Identify which cell holds the provided text, then report its [x, y] central coordinate. 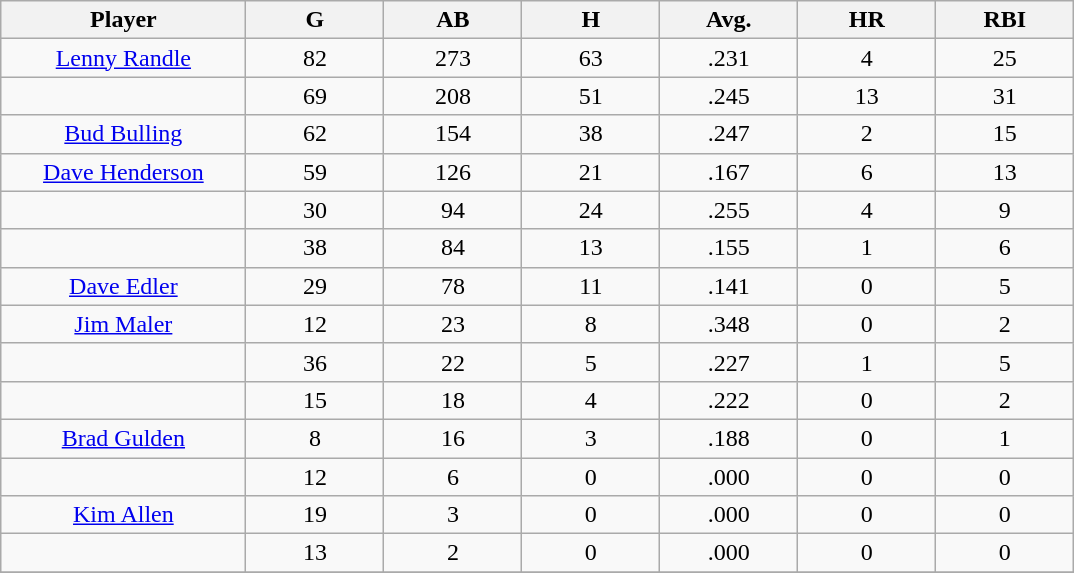
31 [1005, 96]
.231 [729, 58]
.245 [729, 96]
Avg. [729, 20]
.227 [729, 362]
.155 [729, 248]
H [591, 20]
11 [591, 286]
69 [315, 96]
51 [591, 96]
25 [1005, 58]
62 [315, 134]
82 [315, 58]
78 [453, 286]
16 [453, 438]
19 [315, 515]
Kim Allen [124, 515]
9 [1005, 210]
Lenny Randle [124, 58]
RBI [1005, 20]
22 [453, 362]
HR [867, 20]
154 [453, 134]
273 [453, 58]
AB [453, 20]
.141 [729, 286]
.222 [729, 400]
.167 [729, 172]
Player [124, 20]
Jim Maler [124, 324]
94 [453, 210]
Brad Gulden [124, 438]
Dave Edler [124, 286]
.348 [729, 324]
63 [591, 58]
G [315, 20]
59 [315, 172]
126 [453, 172]
Bud Bulling [124, 134]
36 [315, 362]
.247 [729, 134]
30 [315, 210]
21 [591, 172]
.255 [729, 210]
24 [591, 210]
29 [315, 286]
.188 [729, 438]
Dave Henderson [124, 172]
23 [453, 324]
18 [453, 400]
84 [453, 248]
208 [453, 96]
